Find where the given text appears and provide that cell's center as [x, y] coordinate. 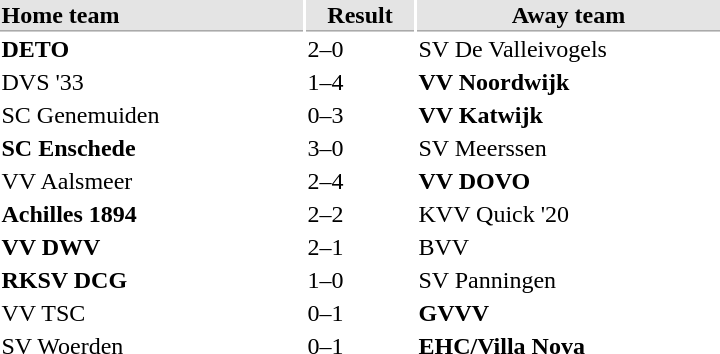
2–4 [360, 181]
VV TSC [152, 313]
1–4 [360, 83]
VV Aalsmeer [152, 181]
GVVV [568, 313]
0–3 [360, 115]
VV Noordwijk [568, 83]
0–1 [360, 313]
DETO [152, 49]
Result [360, 16]
2–1 [360, 247]
DVS '33 [152, 83]
SV Panningen [568, 281]
SC Genemuiden [152, 115]
KVV Quick '20 [568, 215]
Achilles 1894 [152, 215]
SC Enschede [152, 149]
SV Meerssen [568, 149]
Away team [568, 16]
1–0 [360, 281]
Home team [152, 16]
VV Katwijk [568, 115]
BVV [568, 247]
RKSV DCG [152, 281]
SV De Valleivogels [568, 49]
VV DOVO [568, 181]
3–0 [360, 149]
2–0 [360, 49]
VV DWV [152, 247]
2–2 [360, 215]
